Capture the cell that displays the provided text and extract its [x, y] central coordinate. 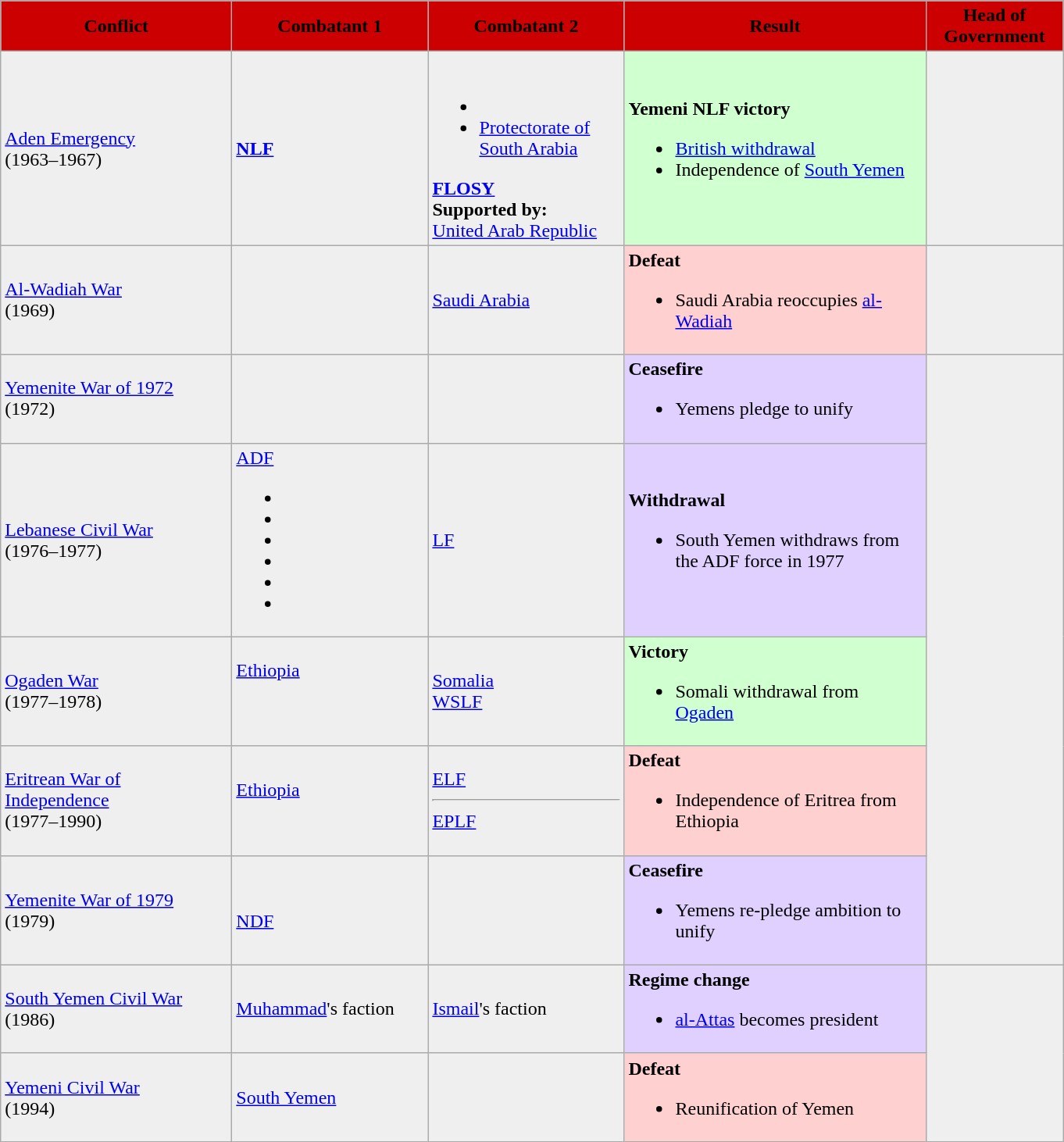
South Yemen Civil War (1986) [116, 1009]
Yemenite War of 1979(1979) [116, 910]
WithdrawalSouth Yemen withdraws from the ADF force in 1977 [775, 540]
Yemeni Civil War (1994) [116, 1097]
LF [527, 540]
DefeatSaudi Arabia reoccupies al-Wadiah [775, 300]
South Yemen [330, 1097]
Muhammad's faction [330, 1009]
VictorySomali withdrawal from Ogaden [775, 691]
Result [775, 27]
Head ofGovernment [994, 27]
Yemenite War of 1972(1972) [116, 398]
NDF [330, 910]
Saudi Arabia [527, 300]
Protectorate of South Arabia FLOSYSupported by: United Arab Republic [527, 148]
Ismail's faction [527, 1009]
DefeatIndependence of Eritrea from Ethiopia [775, 801]
Yemeni NLF victoryBritish withdrawalIndependence of South Yemen [775, 148]
Lebanese Civil War (1976–1977) [116, 540]
Ogaden War(1977–1978) [116, 691]
CeasefireYemens pledge to unify [775, 398]
ELF EPLF [527, 801]
Regime changeal-Attas becomes president [775, 1009]
ADF [330, 540]
Combatant 1 [330, 27]
Eritrean War of Independence (1977–1990) [116, 801]
Conflict [116, 27]
CeasefireYemens re-pledge ambition to unify [775, 910]
NLF [330, 148]
Combatant 2 [527, 27]
Somalia WSLF [527, 691]
Al-Wadiah War(1969) [116, 300]
Aden Emergency (1963–1967) [116, 148]
DefeatReunification of Yemen [775, 1097]
